Return the [x, y] coordinate for the center point of the cell that contains the specified text.  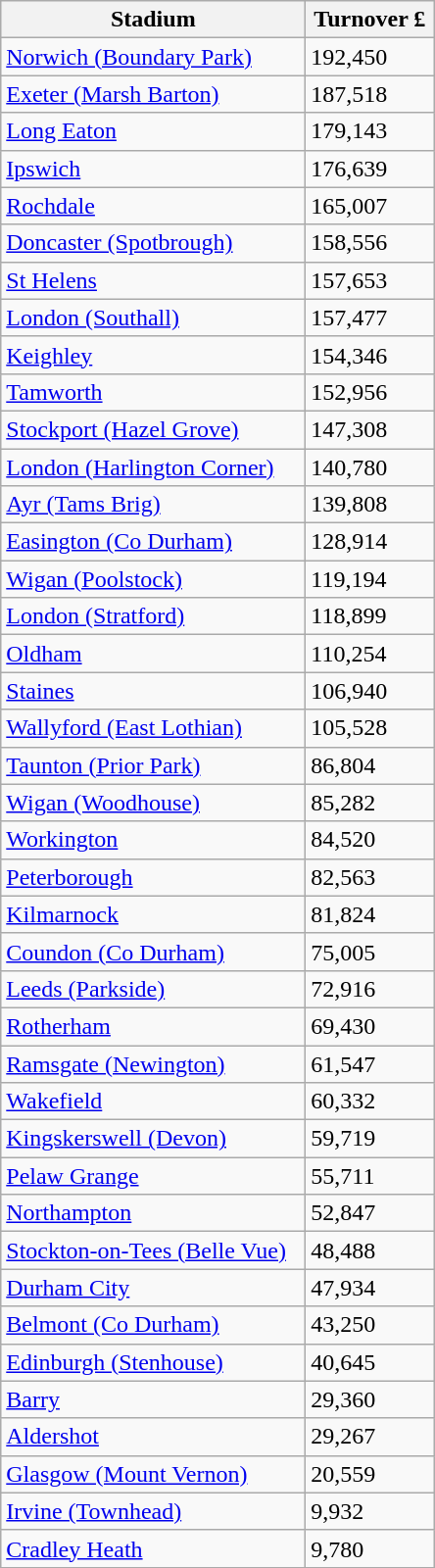
London (Harlington Corner) [153, 467]
London (Stratford) [153, 616]
47,934 [370, 1288]
Ayr (Tams Brig) [153, 505]
152,956 [370, 392]
Rochdale [153, 206]
Kingskerswell (Devon) [153, 1139]
157,653 [370, 280]
Aldershot [153, 1437]
Tamworth [153, 392]
61,547 [370, 1063]
Durham City [153, 1288]
157,477 [370, 318]
9,780 [370, 1548]
176,639 [370, 169]
Coundon (Co Durham) [153, 952]
154,346 [370, 355]
St Helens [153, 280]
72,916 [370, 989]
55,711 [370, 1176]
165,007 [370, 206]
140,780 [370, 467]
Workington [153, 840]
106,940 [370, 691]
Cradley Heath [153, 1548]
105,528 [370, 728]
Turnover £ [370, 20]
Pelaw Grange [153, 1176]
118,899 [370, 616]
81,824 [370, 914]
Easington (Co Durham) [153, 542]
128,914 [370, 542]
147,308 [370, 429]
Edinburgh (Stenhouse) [153, 1362]
Ramsgate (Newington) [153, 1063]
Glasgow (Mount Vernon) [153, 1474]
43,250 [370, 1325]
London (Southall) [153, 318]
84,520 [370, 840]
187,518 [370, 94]
Wigan (Poolstock) [153, 579]
29,267 [370, 1437]
85,282 [370, 803]
20,559 [370, 1474]
158,556 [370, 243]
29,360 [370, 1399]
Irvine (Townhead) [153, 1511]
Norwich (Boundary Park) [153, 57]
Stockton-on-Tees (Belle Vue) [153, 1250]
86,804 [370, 765]
40,645 [370, 1362]
192,450 [370, 57]
9,932 [370, 1511]
69,430 [370, 1026]
Belmont (Co Durham) [153, 1325]
Wakefield [153, 1102]
Oldham [153, 654]
Long Eaton [153, 131]
48,488 [370, 1250]
60,332 [370, 1102]
Rotherham [153, 1026]
75,005 [370, 952]
52,847 [370, 1213]
Ipswich [153, 169]
Leeds (Parkside) [153, 989]
Taunton (Prior Park) [153, 765]
59,719 [370, 1139]
179,143 [370, 131]
Stadium [153, 20]
Keighley [153, 355]
Stockport (Hazel Grove) [153, 429]
139,808 [370, 505]
110,254 [370, 654]
119,194 [370, 579]
Doncaster (Spotbrough) [153, 243]
Kilmarnock [153, 914]
82,563 [370, 877]
Staines [153, 691]
Peterborough [153, 877]
Wallyford (East Lothian) [153, 728]
Exeter (Marsh Barton) [153, 94]
Barry [153, 1399]
Wigan (Woodhouse) [153, 803]
Northampton [153, 1213]
